Extract the [x, y] coordinate from the center of the cell holding the provided text.  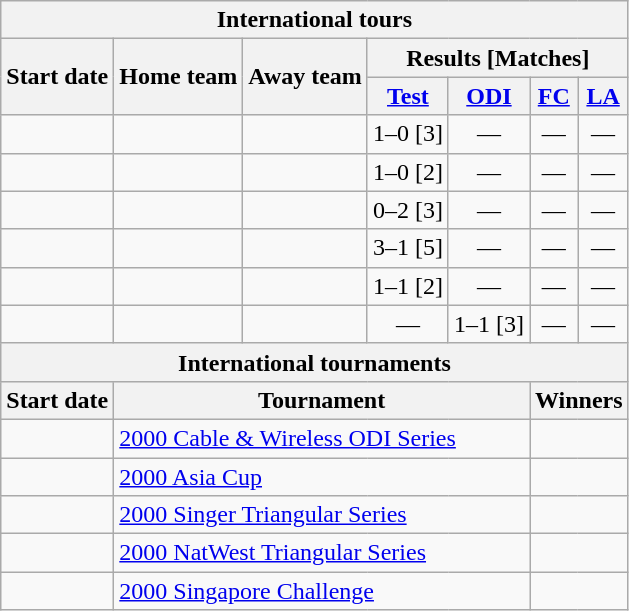
ODI [488, 96]
0–2 [3] [408, 210]
Away team [306, 77]
FC [554, 96]
1–1 [2] [408, 286]
Tournament [322, 400]
3–1 [5] [408, 248]
2000 Singer Triangular Series [322, 515]
2000 NatWest Triangular Series [322, 553]
2000 Cable & Wireless ODI Series [322, 438]
International tours [314, 20]
1–0 [3] [408, 134]
LA [603, 96]
2000 Singapore Challenge [322, 591]
Results [Matches] [498, 58]
Test [408, 96]
1–1 [3] [488, 324]
International tournaments [314, 362]
Winners [580, 400]
Home team [178, 77]
2000 Asia Cup [322, 477]
1–0 [2] [408, 172]
